Extract the (X, Y) coordinate from the center of the cell holding the provided text.  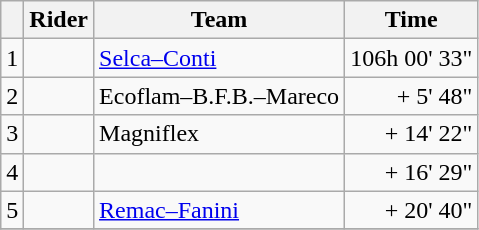
1 (12, 58)
Rider (59, 20)
+ 5' 48" (412, 96)
2 (12, 96)
5 (12, 210)
106h 00' 33" (412, 58)
Remac–Fanini (220, 210)
+ 20' 40" (412, 210)
Magniflex (220, 134)
Team (220, 20)
Selca–Conti (220, 58)
Time (412, 20)
+ 16' 29" (412, 172)
+ 14' 22" (412, 134)
Ecoflam–B.F.B.–Mareco (220, 96)
3 (12, 134)
4 (12, 172)
